From the cell containing the given text, extract its center point as [X, Y] coordinate. 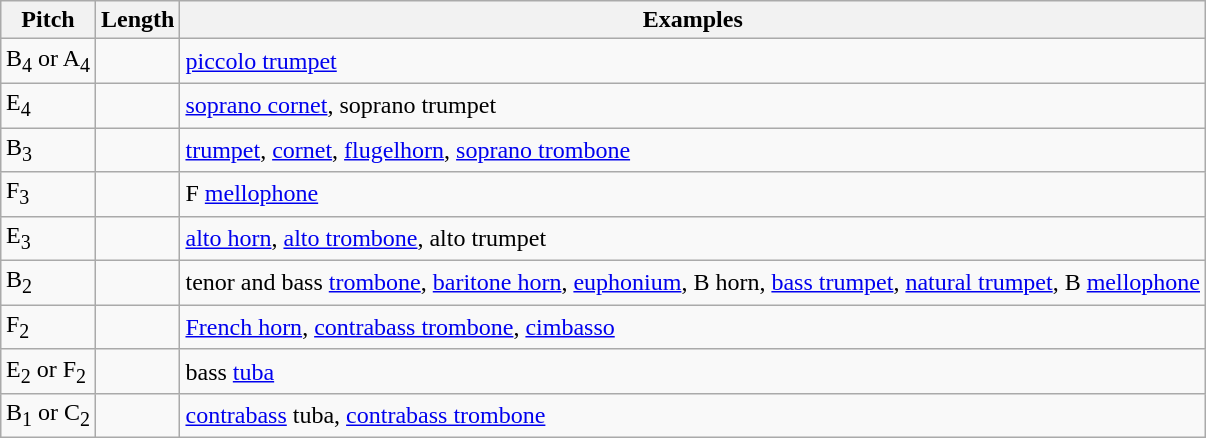
B2 [48, 283]
E4 [48, 105]
B1 or C2 [48, 416]
Examples [693, 20]
E3 [48, 238]
trumpet, cornet, flugelhorn, soprano trombone [693, 150]
piccolo trumpet [693, 61]
Pitch [48, 20]
F2 [48, 327]
Length [138, 20]
B3 [48, 150]
alto horn, alto trombone, alto trumpet [693, 238]
B4 or A4 [48, 61]
F mellophone [693, 194]
bass tuba [693, 371]
tenor and bass trombone, baritone horn, euphonium, B horn, bass trumpet, natural trumpet, B mellophone [693, 283]
E2 or F2 [48, 371]
soprano cornet, soprano trumpet [693, 105]
F3 [48, 194]
French horn, contrabass trombone, cimbasso [693, 327]
contrabass tuba, contrabass trombone [693, 416]
